Extract the [X, Y] coordinate from the center of the cell holding the provided text.  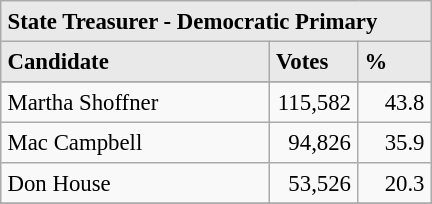
Martha Shoffner [135, 102]
115,582 [313, 102]
Mac Campbell [135, 142]
Don House [135, 183]
35.9 [395, 142]
53,526 [313, 183]
Candidate [135, 61]
94,826 [313, 142]
State Treasurer - Democratic Primary [216, 21]
% [395, 61]
43.8 [395, 102]
Votes [313, 61]
20.3 [395, 183]
